Search for the cell housing the specified text and yield its (x, y) center coordinate. 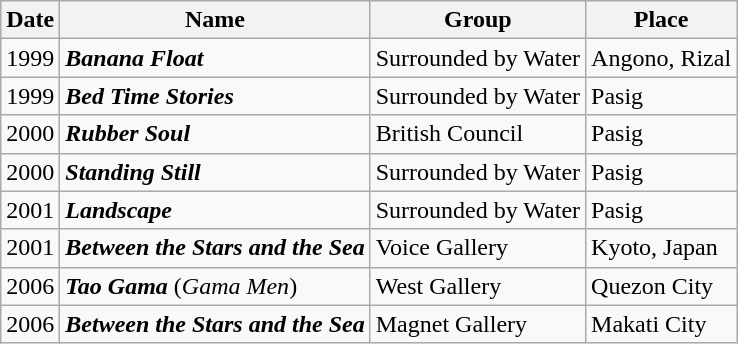
Angono, Rizal (662, 58)
Bed Time Stories (215, 96)
Standing Still (215, 172)
West Gallery (478, 286)
British Council (478, 134)
Magnet Gallery (478, 324)
Kyoto, Japan (662, 248)
Group (478, 20)
Tao Gama (Gama Men) (215, 286)
Landscape (215, 210)
Quezon City (662, 286)
Banana Float (215, 58)
Rubber Soul (215, 134)
Name (215, 20)
Makati City (662, 324)
Place (662, 20)
Date (30, 20)
Voice Gallery (478, 248)
